Return the [X, Y] coordinate for the center point of the cell that contains the specified text.  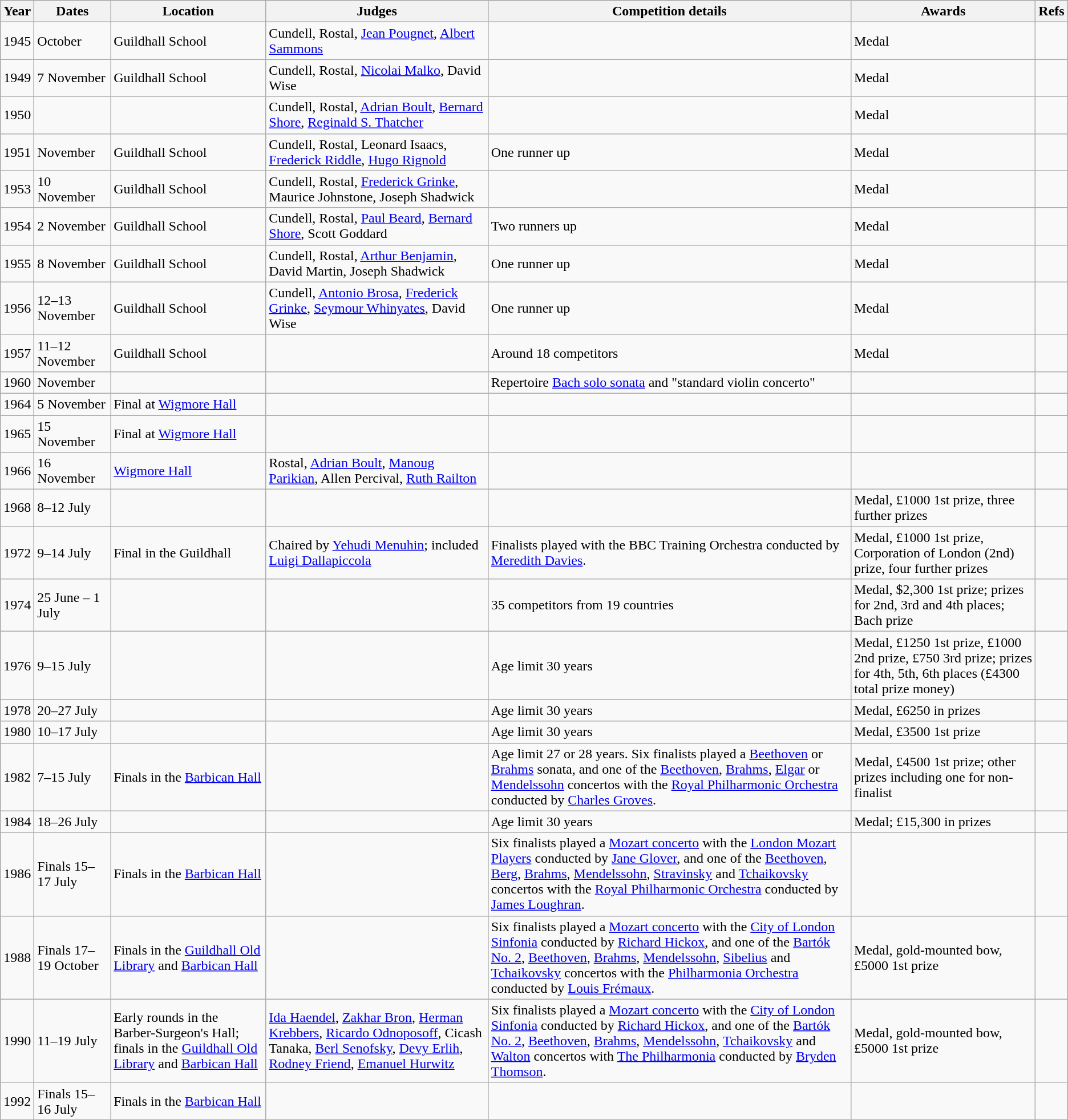
1988 [17, 957]
2 November [72, 226]
Year [17, 11]
1992 [17, 1101]
Medal, £3500 1st prize [944, 732]
Refs [1051, 11]
1964 [17, 404]
Finalists played with the BBC Training Orchestra conducted by Meredith Davies. [669, 553]
1984 [17, 822]
1976 [17, 665]
35 competitors from 19 countries [669, 605]
1972 [17, 553]
11–12 November [72, 353]
16 November [72, 471]
5 November [72, 404]
18–26 July [72, 822]
Around 18 competitors [669, 353]
Cundell, Rostal, Leonard Isaacs, Frederick Riddle, Hugo Rignold [377, 152]
20–27 July [72, 710]
Cundell, Rostal, Paul Beard, Bernard Shore, Scott Goddard [377, 226]
Two runners up [669, 226]
Medal, $2,300 1st prize; prizes for 2nd, 3rd and 4th places; Bach prize [944, 605]
1980 [17, 732]
Final in the Guildhall [188, 553]
7–15 July [72, 777]
1965 [17, 434]
Medal, £1250 1st prize, £1000 2nd prize, £750 3rd prize; prizes for 4th, 5th, 6th places (£4300 total prize money) [944, 665]
1974 [17, 605]
1990 [17, 1041]
15 November [72, 434]
9–14 July [72, 553]
1957 [17, 353]
Cundell, Rostal, Jean Pougnet, Albert Sammons [377, 41]
Cundell, Rostal, Nicolai Malko, David Wise [377, 78]
1953 [17, 189]
1986 [17, 874]
1955 [17, 264]
1966 [17, 471]
Finals 15–17 July [72, 874]
Cundell, Rostal, Arthur Benjamin, David Martin, Joseph Shadwick [377, 264]
Medal, £1000 1st prize, Corporation of London (2nd) prize, four further prizes [944, 553]
Medal, £6250 in prizes [944, 710]
Cundell, Rostal, Frederick Grinke, Maurice Johnstone, Joseph Shadwick [377, 189]
Medal, £1000 1st prize, three further prizes [944, 508]
Competition details [669, 11]
Judges [377, 11]
1960 [17, 382]
10 November [72, 189]
Finals 17–19 October [72, 957]
1978 [17, 710]
Rostal, Adrian Boult, Manoug Parikian, Allen Percival, Ruth Railton [377, 471]
Medal, £4500 1st prize; other prizes including one for non-finalist [944, 777]
Wigmore Hall [188, 471]
1954 [17, 226]
1949 [17, 78]
1950 [17, 115]
10–17 July [72, 732]
12–13 November [72, 308]
October [72, 41]
Cundell, Antonio Brosa, Frederick Grinke, Seymour Whinyates, David Wise [377, 308]
Location [188, 11]
1968 [17, 508]
Cundell, Rostal, Adrian Boult, Bernard Shore, Reginald S. Thatcher [377, 115]
11–19 July [72, 1041]
Finals in the Guildhall Old Library and Barbican Hall [188, 957]
Chaired by Yehudi Menuhin; included Luigi Dallapiccola [377, 553]
Medal; £15,300 in prizes [944, 822]
Finals 15–16 July [72, 1101]
9–15 July [72, 665]
1956 [17, 308]
Early rounds in the Barber-Surgeon's Hall; finals in the Guildhall Old Library and Barbican Hall [188, 1041]
7 November [72, 78]
8 November [72, 264]
1982 [17, 777]
Ida Haendel, Zakhar Bron, Herman Krebbers, Ricardo Odnoposoff, Cicash Tanaka, Berl Senofsky, Devy Erlih, Rodney Friend, Emanuel Hurwitz [377, 1041]
Repertoire Bach solo sonata and "standard violin concerto" [669, 382]
1951 [17, 152]
8–12 July [72, 508]
Dates [72, 11]
1945 [17, 41]
Awards [944, 11]
25 June – 1 July [72, 605]
